Extract the [X, Y] coordinate from the center of the cell holding the provided text.  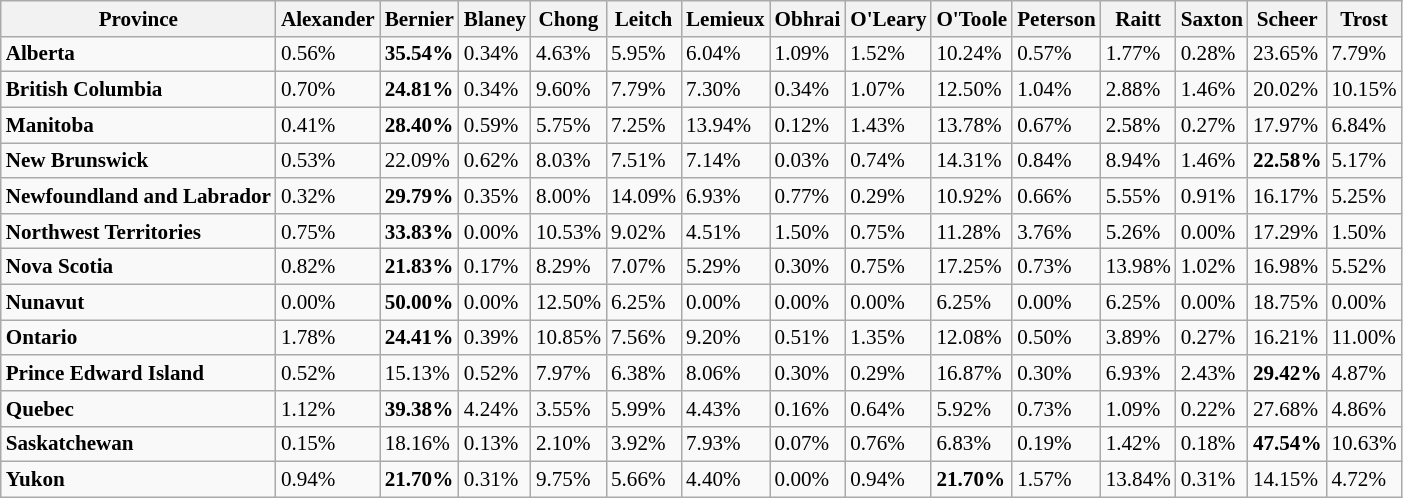
5.75% [568, 124]
0.64% [888, 408]
7.93% [726, 444]
0.12% [808, 124]
18.16% [420, 444]
3.55% [568, 408]
4.51% [726, 230]
9.75% [568, 480]
5.52% [1364, 266]
0.07% [808, 444]
16.21% [1288, 338]
9.02% [644, 230]
Nunavut [138, 302]
4.43% [726, 408]
5.92% [972, 408]
0.32% [328, 196]
16.98% [1288, 266]
13.94% [726, 124]
Newfoundland and Labrador [138, 196]
16.87% [972, 372]
5.17% [1364, 160]
1.02% [1212, 266]
24.81% [420, 90]
7.51% [644, 160]
Obhrai [808, 18]
0.70% [328, 90]
4.24% [495, 408]
4.40% [726, 480]
5.99% [644, 408]
0.84% [1056, 160]
Manitoba [138, 124]
5.66% [644, 480]
10.85% [568, 338]
7.14% [726, 160]
23.65% [1288, 54]
Lemieux [726, 18]
0.82% [328, 266]
1.77% [1138, 54]
Leitch [644, 18]
7.30% [726, 90]
4.87% [1364, 372]
4.72% [1364, 480]
1.04% [1056, 90]
22.58% [1288, 160]
0.03% [808, 160]
0.16% [808, 408]
13.78% [972, 124]
O'Toole [972, 18]
0.19% [1056, 444]
0.74% [888, 160]
17.97% [1288, 124]
14.15% [1288, 480]
0.39% [495, 338]
10.53% [568, 230]
Raitt [1138, 18]
0.76% [888, 444]
1.12% [328, 408]
29.42% [1288, 372]
21.83% [420, 266]
8.03% [568, 160]
50.00% [420, 302]
1.42% [1138, 444]
7.97% [568, 372]
6.83% [972, 444]
0.91% [1212, 196]
Trost [1364, 18]
7.25% [644, 124]
13.98% [1138, 266]
2.10% [568, 444]
33.83% [420, 230]
British Columbia [138, 90]
22.09% [420, 160]
3.89% [1138, 338]
6.38% [644, 372]
Saxton [1212, 18]
0.15% [328, 444]
0.62% [495, 160]
14.31% [972, 160]
12.08% [972, 338]
10.15% [1364, 90]
5.29% [726, 266]
Bernier [420, 18]
10.92% [972, 196]
2.88% [1138, 90]
3.76% [1056, 230]
0.67% [1056, 124]
5.95% [644, 54]
1.07% [888, 90]
0.57% [1056, 54]
Yukon [138, 480]
New Brunswick [138, 160]
0.17% [495, 266]
Nova Scotia [138, 266]
6.04% [726, 54]
0.22% [1212, 408]
0.51% [808, 338]
0.53% [328, 160]
O'Leary [888, 18]
Chong [568, 18]
17.25% [972, 266]
14.09% [644, 196]
8.00% [568, 196]
17.29% [1288, 230]
6.84% [1364, 124]
29.79% [420, 196]
0.41% [328, 124]
Alexander [328, 18]
8.29% [568, 266]
9.20% [726, 338]
1.35% [888, 338]
0.18% [1212, 444]
35.54% [420, 54]
10.24% [972, 54]
Blaney [495, 18]
7.56% [644, 338]
Prince Edward Island [138, 372]
0.13% [495, 444]
0.77% [808, 196]
9.60% [568, 90]
0.35% [495, 196]
Northwest Territories [138, 230]
0.56% [328, 54]
16.17% [1288, 196]
8.06% [726, 372]
15.13% [420, 372]
5.26% [1138, 230]
7.07% [644, 266]
1.57% [1056, 480]
Saskatchewan [138, 444]
20.02% [1288, 90]
Ontario [138, 338]
4.86% [1364, 408]
Alberta [138, 54]
18.75% [1288, 302]
5.55% [1138, 196]
2.58% [1138, 124]
11.28% [972, 230]
8.94% [1138, 160]
5.25% [1364, 196]
28.40% [420, 124]
0.50% [1056, 338]
13.84% [1138, 480]
Quebec [138, 408]
1.43% [888, 124]
Scheer [1288, 18]
27.68% [1288, 408]
39.38% [420, 408]
0.66% [1056, 196]
11.00% [1364, 338]
1.52% [888, 54]
24.41% [420, 338]
4.63% [568, 54]
3.92% [644, 444]
2.43% [1212, 372]
1.78% [328, 338]
47.54% [1288, 444]
0.59% [495, 124]
0.28% [1212, 54]
Province [138, 18]
10.63% [1364, 444]
Peterson [1056, 18]
